Search for the cell housing the specified text and yield its [x, y] center coordinate. 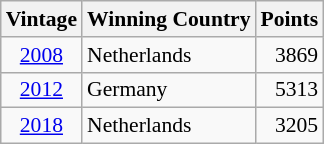
5313 [290, 90]
Points [290, 19]
Germany [168, 90]
Vintage [42, 19]
3869 [290, 55]
2018 [42, 126]
Winning Country [168, 19]
2012 [42, 90]
3205 [290, 126]
2008 [42, 55]
